Extract the [X, Y] coordinate from the center of the cell holding the provided text.  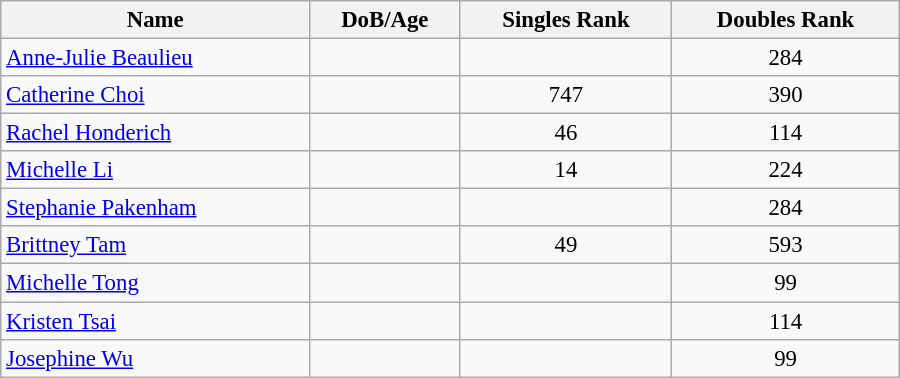
Singles Rank [566, 20]
Josephine Wu [156, 358]
Stephanie Pakenham [156, 208]
49 [566, 245]
Brittney Tam [156, 245]
593 [786, 245]
DoB/Age [385, 20]
Catherine Choi [156, 95]
224 [786, 170]
Michelle Li [156, 170]
14 [566, 170]
Doubles Rank [786, 20]
390 [786, 95]
46 [566, 133]
Rachel Honderich [156, 133]
747 [566, 95]
Anne-Julie Beaulieu [156, 58]
Kristen Tsai [156, 321]
Michelle Tong [156, 283]
Name [156, 20]
